Identify which cell holds the provided text, then report its [x, y] central coordinate. 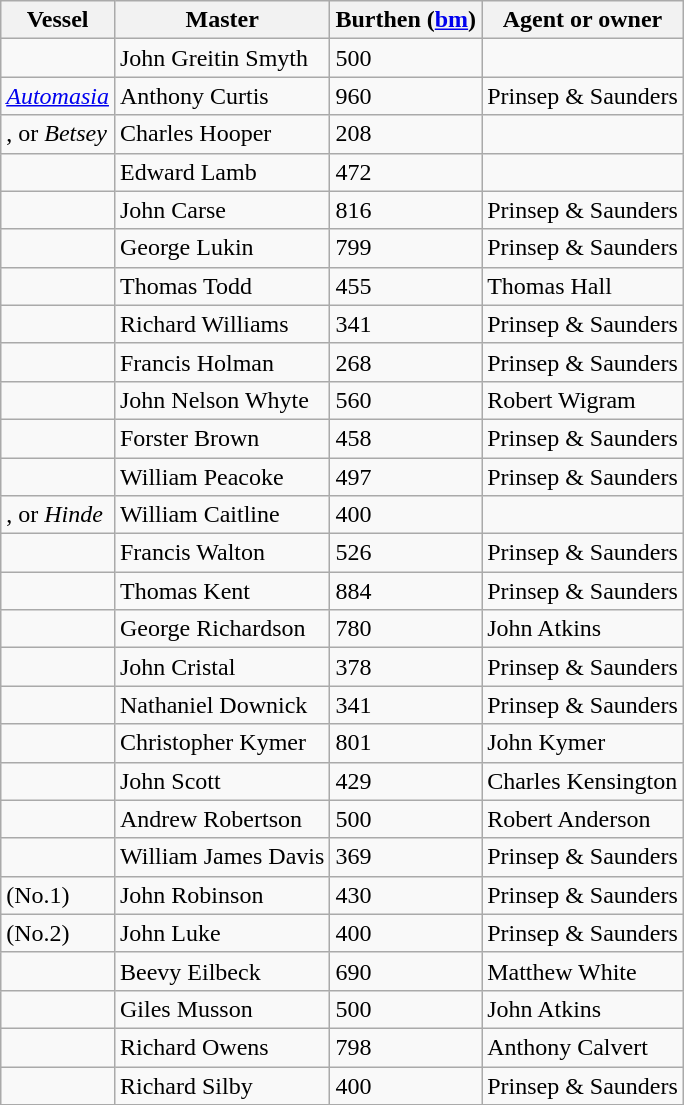
Charles Kensington [583, 781]
Forster Brown [222, 438]
Edward Lamb [222, 172]
Nathaniel Downick [222, 705]
William Caitline [222, 515]
Master [222, 20]
Agent or owner [583, 20]
Andrew Robertson [222, 819]
369 [406, 857]
Robert Wigram [583, 400]
Thomas Hall [583, 286]
Vessel [58, 20]
472 [406, 172]
430 [406, 895]
Richard Silby [222, 1085]
John Greitin Smyth [222, 58]
Anthony Calvert [583, 1047]
Giles Musson [222, 1009]
John Scott [222, 781]
Christopher Kymer [222, 743]
Francis Walton [222, 553]
(No.2) [58, 933]
690 [406, 971]
780 [406, 629]
Matthew White [583, 971]
798 [406, 1047]
378 [406, 667]
Anthony Curtis [222, 96]
George Richardson [222, 629]
816 [406, 210]
526 [406, 553]
(No.1) [58, 895]
429 [406, 781]
John Robinson [222, 895]
Francis Holman [222, 362]
John Nelson Whyte [222, 400]
560 [406, 400]
William Peacoke [222, 477]
Beevy Eilbeck [222, 971]
268 [406, 362]
455 [406, 286]
960 [406, 96]
497 [406, 477]
458 [406, 438]
George Lukin [222, 248]
Thomas Kent [222, 591]
, or Betsey [58, 134]
Richard Williams [222, 324]
John Cristal [222, 667]
Richard Owens [222, 1047]
John Carse [222, 210]
799 [406, 248]
Robert Anderson [583, 819]
801 [406, 743]
208 [406, 134]
John Luke [222, 933]
Charles Hooper [222, 134]
884 [406, 591]
, or Hinde [58, 515]
Burthen (bm) [406, 20]
Automasia [58, 96]
John Kymer [583, 743]
William James Davis [222, 857]
Thomas Todd [222, 286]
